Detect which cell encompasses the target text, then output its (X, Y) center coordinate. 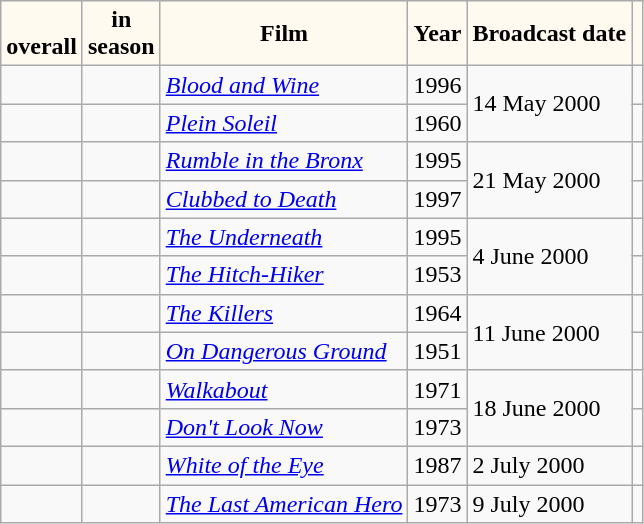
1953 (438, 275)
21 May 2000 (550, 180)
Walkabout (284, 389)
Blood and Wine (284, 85)
2 July 2000 (550, 465)
18 June 2000 (550, 408)
1964 (438, 313)
Don't Look Now (284, 427)
The Killers (284, 313)
The Hitch-Hiker (284, 275)
inseason (121, 34)
1960 (438, 123)
1997 (438, 199)
14 May 2000 (550, 104)
On Dangerous Ground (284, 351)
4 June 2000 (550, 256)
Plein Soleil (284, 123)
The Last American Hero (284, 503)
1951 (438, 351)
overall (42, 34)
1971 (438, 389)
The Underneath (284, 237)
11 June 2000 (550, 332)
Broadcast date (550, 34)
Film (284, 34)
1996 (438, 85)
Clubbed to Death (284, 199)
White of the Eye (284, 465)
Year (438, 34)
Rumble in the Bronx (284, 161)
1987 (438, 465)
9 July 2000 (550, 503)
